Extract the (X, Y) coordinate from the center of the cell holding the provided text.  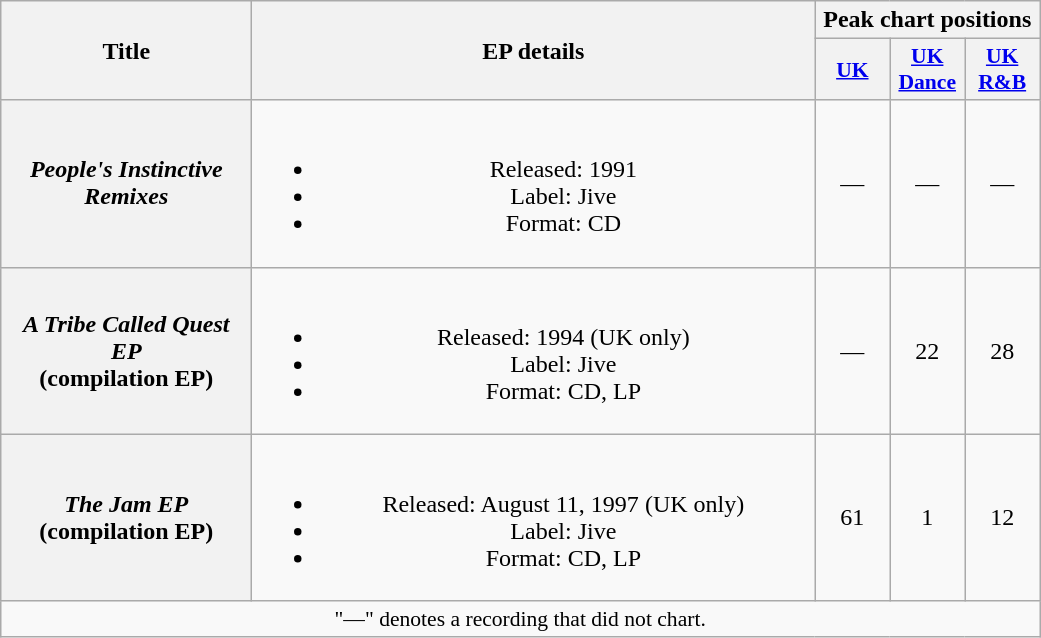
Peak chart positions (928, 20)
UK Dance (928, 70)
Released: 1994 (UK only)Label: JiveFormat: CD, LP (534, 350)
UKR&B (1002, 70)
12 (1002, 518)
1 (928, 518)
People's Instinctive Remixes (126, 184)
UK (852, 70)
61 (852, 518)
Title (126, 50)
"—" denotes a recording that did not chart. (520, 619)
A Tribe Called Quest EP(compilation EP) (126, 350)
EP details (534, 50)
The Jam EP(compilation EP) (126, 518)
28 (1002, 350)
Released: 1991Label: JiveFormat: CD (534, 184)
Released: August 11, 1997 (UK only)Label: JiveFormat: CD, LP (534, 518)
22 (928, 350)
